Extract the (x, y) coordinate from the center of the cell holding the provided text.  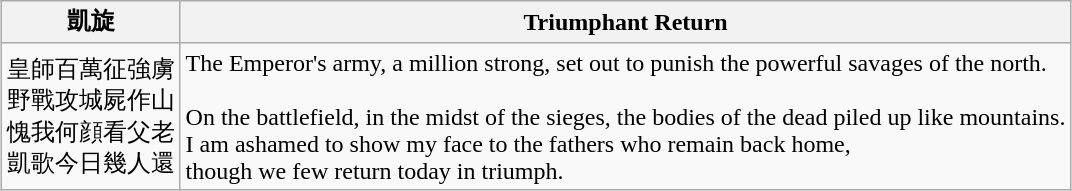
凱旋 (90, 22)
Triumphant Return (626, 22)
皇師百萬征強虜野戰攻城屍作山愧我何顔看父老凱歌今日幾人還 (90, 116)
